From the cell containing the given text, extract its center point as (x, y) coordinate. 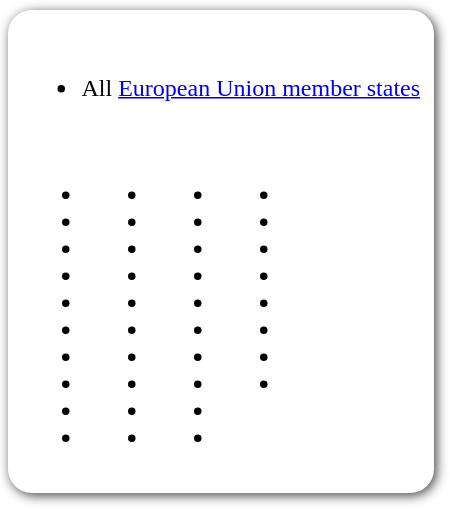
All European Union member states (221, 252)
